Return (x, y) of the center of cell containing provided text 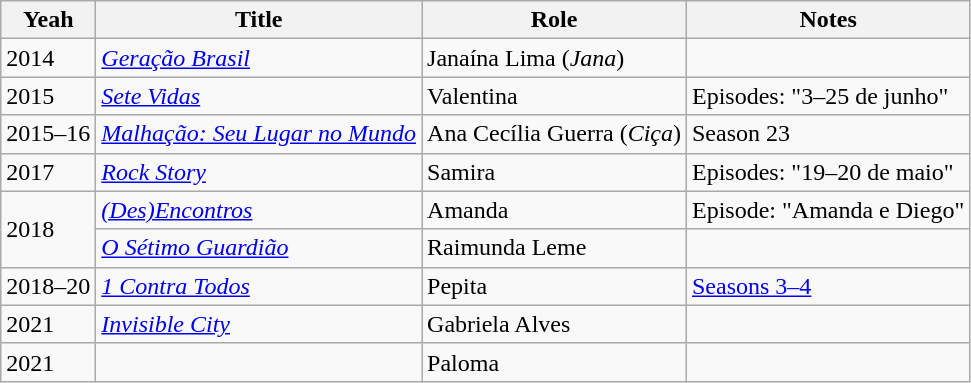
Episodes: "3–25 de junho" (828, 96)
2017 (48, 172)
Notes (828, 20)
Samira (554, 172)
Title (259, 20)
2018 (48, 229)
Sete Vidas (259, 96)
Amanda (554, 210)
Invisible City (259, 324)
Geração Brasil (259, 58)
Janaína Lima (Jana) (554, 58)
Ana Cecília Guerra (Ciça) (554, 134)
Role (554, 20)
2015–16 (48, 134)
Malhação: Seu Lugar no Mundo (259, 134)
2018–20 (48, 286)
Seasons 3–4 (828, 286)
Valentina (554, 96)
1 Contra Todos (259, 286)
Yeah (48, 20)
Paloma (554, 362)
Rock Story (259, 172)
Episode: "Amanda e Diego" (828, 210)
2014 (48, 58)
Raimunda Leme (554, 248)
O Sétimo Guardião (259, 248)
(Des)Encontros (259, 210)
Gabriela Alves (554, 324)
2015 (48, 96)
Season 23 (828, 134)
Episodes: "19–20 de maio" (828, 172)
Pepita (554, 286)
